For the text-containing cell, return its midpoint in [X, Y] coordinate format. 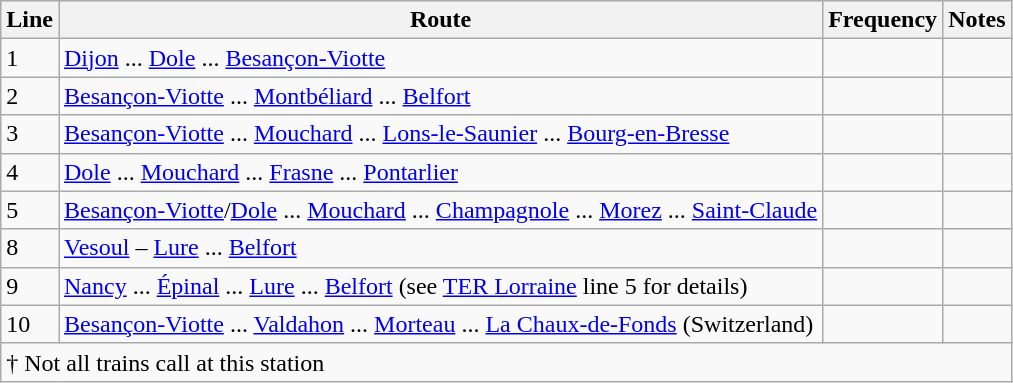
9 [30, 286]
4 [30, 172]
8 [30, 248]
5 [30, 210]
2 [30, 96]
3 [30, 134]
Line [30, 20]
Route [440, 20]
Frequency [883, 20]
Nancy ... Épinal ... Lure ... Belfort (see TER Lorraine line 5 for details) [440, 286]
† Not all trains call at this station [506, 362]
Besançon-Viotte ... Mouchard ... Lons-le-Saunier ... Bourg-en-Bresse [440, 134]
Besançon-Viotte ... Montbéliard ... Belfort [440, 96]
Dole ... Mouchard ... Frasne ... Pontarlier [440, 172]
Vesoul – Lure ... Belfort [440, 248]
1 [30, 58]
Notes [977, 20]
10 [30, 324]
Besançon-Viotte ... Valdahon ... Morteau ... La Chaux-de-Fonds (Switzerland) [440, 324]
Dijon ... Dole ... Besançon-Viotte [440, 58]
Besançon-Viotte/Dole ... Mouchard ... Champagnole ... Morez ... Saint-Claude [440, 210]
